Return the [X, Y] coordinate for the center point of the cell that contains the specified text.  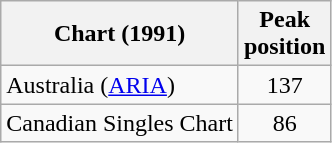
Chart (1991) [120, 34]
Australia (ARIA) [120, 85]
137 [284, 85]
86 [284, 123]
Peakposition [284, 34]
Canadian Singles Chart [120, 123]
